Locate the cell with the specified text and output its [X, Y] center coordinate. 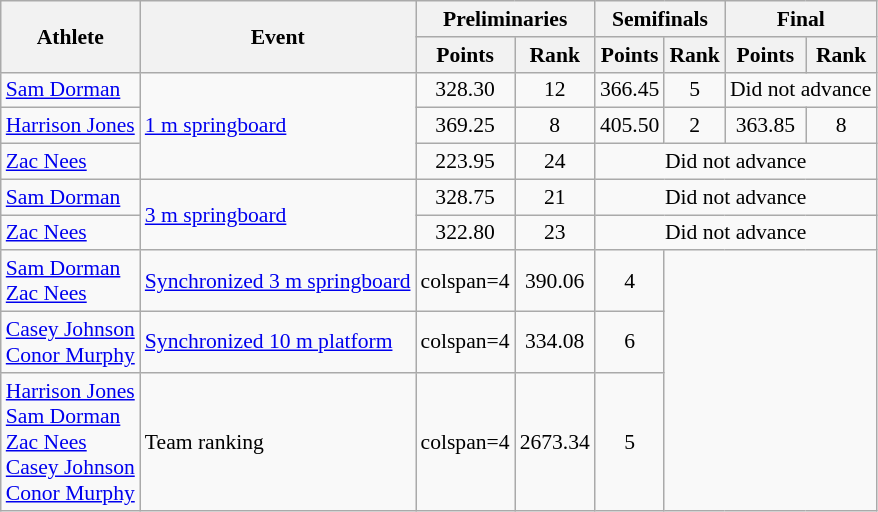
Semifinals [660, 19]
334.08 [555, 342]
12 [555, 90]
328.30 [466, 90]
Event [278, 36]
21 [555, 197]
Casey Johnson Conor Murphy [70, 342]
Athlete [70, 36]
2673.34 [555, 442]
Harrison Jones Sam Dorman Zac Nees Casey Johnson Conor Murphy [70, 442]
363.85 [766, 126]
223.95 [466, 162]
322.80 [466, 233]
Harrison Jones [70, 126]
328.75 [466, 197]
369.25 [466, 126]
1 m springboard [278, 126]
405.50 [630, 126]
Preliminaries [506, 19]
24 [555, 162]
23 [555, 233]
6 [630, 342]
366.45 [630, 90]
390.06 [555, 282]
Final [801, 19]
4 [630, 282]
2 [694, 126]
Synchronized 3 m springboard [278, 282]
3 m springboard [278, 214]
Synchronized 10 m platform [278, 342]
Sam Dorman Zac Nees [70, 282]
Team ranking [278, 442]
